From the cell containing the given text, extract its center point as (X, Y) coordinate. 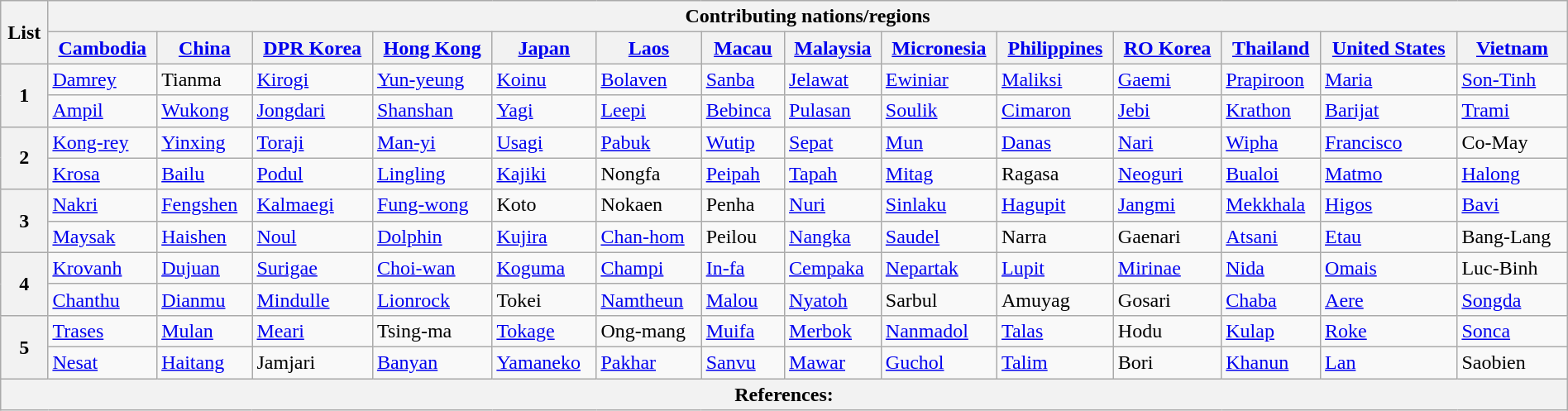
Aere (1389, 299)
Talas (1055, 331)
Lan (1389, 362)
Kujira (544, 237)
Ewiniar (939, 79)
Penha (743, 205)
Nakri (103, 205)
Peipah (743, 174)
In-fa (743, 268)
1 (25, 95)
Gosari (1167, 299)
Wukong (205, 111)
Tianma (205, 79)
Nuri (834, 205)
Namtheun (648, 299)
Mindulle (313, 299)
Sarbul (939, 299)
Macau (743, 48)
Kulap (1271, 331)
Yun-yeung (432, 79)
Narra (1055, 237)
Contributing nations/regions (807, 17)
Etau (1389, 237)
Damrey (103, 79)
Hong Kong (432, 48)
2 (25, 158)
Podul (313, 174)
Japan (544, 48)
Talim (1055, 362)
Soulik (939, 111)
3 (25, 221)
Gaenari (1167, 237)
Chaba (1271, 299)
Ragasa (1055, 174)
Nongfa (648, 174)
Gaemi (1167, 79)
Luc-Binh (1512, 268)
Barijat (1389, 111)
Koinu (544, 79)
Krathon (1271, 111)
Mirinae (1167, 268)
Haishen (205, 237)
Roke (1389, 331)
Mekkhala (1271, 205)
Nyatoh (834, 299)
Shanshan (432, 111)
Laos (648, 48)
Jongdari (313, 111)
Nari (1167, 142)
Fung-wong (432, 205)
Tsing-ma (432, 331)
Maysak (103, 237)
Dujuan (205, 268)
Songda (1512, 299)
Haitang (205, 362)
Sinlaku (939, 205)
Jelawat (834, 79)
Higos (1389, 205)
Jebi (1167, 111)
Halong (1512, 174)
Ong-mang (648, 331)
Nepartak (939, 268)
Pakhar (648, 362)
Lupit (1055, 268)
Francisco (1389, 142)
Philippines (1055, 48)
Cimaron (1055, 111)
Maria (1389, 79)
Kajiki (544, 174)
Dianmu (205, 299)
Jangmi (1167, 205)
Pabuk (648, 142)
Bang-Lang (1512, 237)
Bavi (1512, 205)
Usagi (544, 142)
Trami (1512, 111)
Lingling (432, 174)
Vietnam (1512, 48)
Chan-hom (648, 237)
Chanthu (103, 299)
Yinxing (205, 142)
Neoguri (1167, 174)
Meari (313, 331)
Merbok (834, 331)
Peilou (743, 237)
Hodu (1167, 331)
Toraji (313, 142)
Dolphin (432, 237)
Lionrock (432, 299)
Kalmaegi (313, 205)
Amuyag (1055, 299)
Thailand (1271, 48)
United States (1389, 48)
Prapiroon (1271, 79)
Cempaka (834, 268)
Tokage (544, 331)
RO Korea (1167, 48)
5 (25, 346)
Bailu (205, 174)
Maliksi (1055, 79)
Danas (1055, 142)
Nida (1271, 268)
Man-yi (432, 142)
Tokei (544, 299)
Nangka (834, 237)
Mawar (834, 362)
Micronesia (939, 48)
Wipha (1271, 142)
References: (784, 394)
Banyan (432, 362)
Malou (743, 299)
Bolaven (648, 79)
List (25, 32)
Hagupit (1055, 205)
Saudel (939, 237)
Co-May (1512, 142)
Sanba (743, 79)
Sonca (1512, 331)
Mulan (205, 331)
Guchol (939, 362)
Kirogi (313, 79)
Bori (1167, 362)
Leepi (648, 111)
4 (25, 284)
Mitag (939, 174)
Champi (648, 268)
Khanun (1271, 362)
Koguma (544, 268)
Atsani (1271, 237)
China (205, 48)
Nanmadol (939, 331)
Bebinca (743, 111)
Nesat (103, 362)
DPR Korea (313, 48)
Yamaneko (544, 362)
Son-Tinh (1512, 79)
Yagi (544, 111)
Muifa (743, 331)
Bualoi (1271, 174)
Wutip (743, 142)
Trases (103, 331)
Sepat (834, 142)
Krovanh (103, 268)
Pulasan (834, 111)
Fengshen (205, 205)
Sanvu (743, 362)
Ampil (103, 111)
Noul (313, 237)
Nokaen (648, 205)
Kong-rey (103, 142)
Krosa (103, 174)
Koto (544, 205)
Omais (1389, 268)
Cambodia (103, 48)
Jamjari (313, 362)
Tapah (834, 174)
Choi-wan (432, 268)
Malaysia (834, 48)
Mun (939, 142)
Matmo (1389, 174)
Surigae (313, 268)
Saobien (1512, 362)
